Determine the [x, y] coordinate at the center of the cell enclosing the given text.  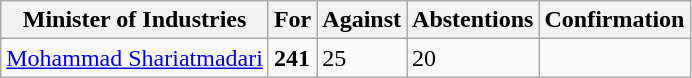
241 [292, 58]
Minister of Industries [135, 20]
Confirmation [614, 20]
Mohammad Shariatmadari [135, 58]
Against [362, 20]
25 [362, 58]
20 [473, 58]
For [292, 20]
Abstentions [473, 20]
